Extract the [X, Y] coordinate from the center of the cell holding the provided text.  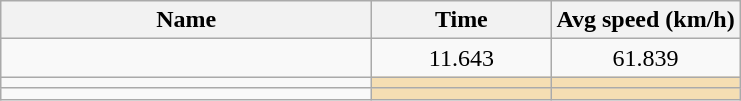
61.839 [646, 58]
Avg speed (km/h) [646, 20]
Time [462, 20]
11.643 [462, 58]
Name [186, 20]
